Return [X, Y] of the center of cell containing provided text 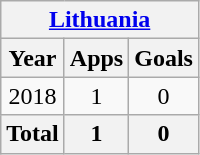
Apps [96, 58]
2018 [33, 96]
Lithuania [100, 20]
Total [33, 134]
Year [33, 58]
Goals [164, 58]
